For the text-containing cell, return its midpoint in [x, y] coordinate format. 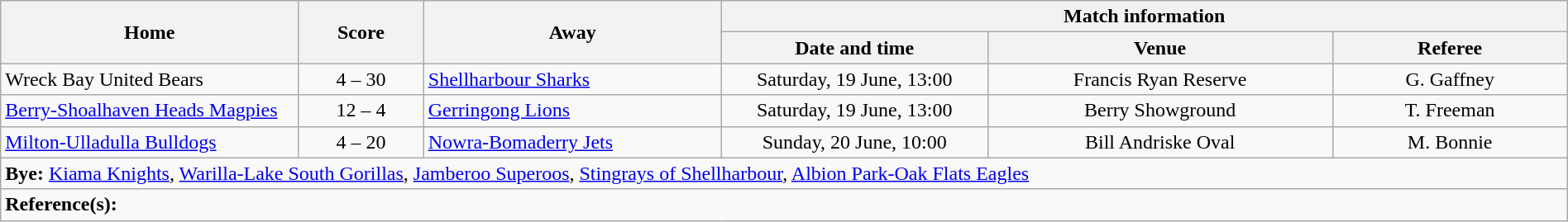
M. Bonnie [1450, 142]
T. Freeman [1450, 111]
Match information [1145, 17]
Berry-Shoalhaven Heads Magpies [150, 111]
Berry Showground [1159, 111]
Francis Ryan Reserve [1159, 79]
Milton-Ulladulla Bulldogs [150, 142]
Shellharbour Sharks [572, 79]
Away [572, 32]
4 – 20 [361, 142]
Sunday, 20 June, 10:00 [854, 142]
Nowra-Bomaderry Jets [572, 142]
Venue [1159, 48]
Reference(s): [784, 205]
Gerringong Lions [572, 111]
Score [361, 32]
Bye: Kiama Knights, Warilla-Lake South Gorillas, Jamberoo Superoos, Stingrays of Shellharbour, Albion Park-Oak Flats Eagles [784, 173]
Referee [1450, 48]
Date and time [854, 48]
4 – 30 [361, 79]
12 – 4 [361, 111]
G. Gaffney [1450, 79]
Wreck Bay United Bears [150, 79]
Bill Andriske Oval [1159, 142]
Home [150, 32]
